Return the (x, y) coordinate for the center point of the cell that contains the specified text.  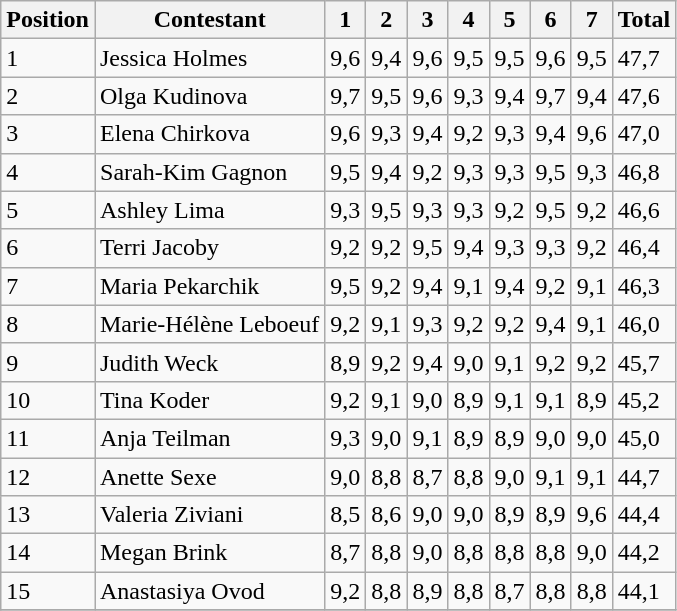
44,2 (644, 553)
45,7 (644, 362)
46,3 (644, 286)
10 (48, 400)
Judith Weck (209, 362)
46,6 (644, 210)
Terri Jacoby (209, 248)
45,2 (644, 400)
Anastasiya Ovod (209, 591)
8,5 (346, 515)
Anja Teilman (209, 438)
Anette Sexe (209, 477)
Olga Kudinova (209, 96)
8 (48, 324)
9 (48, 362)
14 (48, 553)
44,4 (644, 515)
47,7 (644, 58)
46,8 (644, 172)
12 (48, 477)
46,0 (644, 324)
Sarah-Kim Gagnon (209, 172)
Elena Chirkova (209, 134)
Maria Pekarchik (209, 286)
Ashley Lima (209, 210)
13 (48, 515)
8,6 (386, 515)
Megan Brink (209, 553)
44,1 (644, 591)
Marie-Hélène Leboeuf (209, 324)
45,0 (644, 438)
Tina Koder (209, 400)
47,0 (644, 134)
Valeria Ziviani (209, 515)
Position (48, 20)
46,4 (644, 248)
Total (644, 20)
44,7 (644, 477)
47,6 (644, 96)
11 (48, 438)
15 (48, 591)
Contestant (209, 20)
Jessica Holmes (209, 58)
